Return the [X, Y] coordinate for the center point of the cell that contains the specified text.  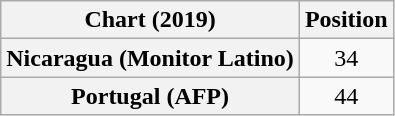
44 [346, 96]
Position [346, 20]
Chart (2019) [150, 20]
Portugal (AFP) [150, 96]
Nicaragua (Monitor Latino) [150, 58]
34 [346, 58]
